Locate the cell with the specified text and output its (X, Y) center coordinate. 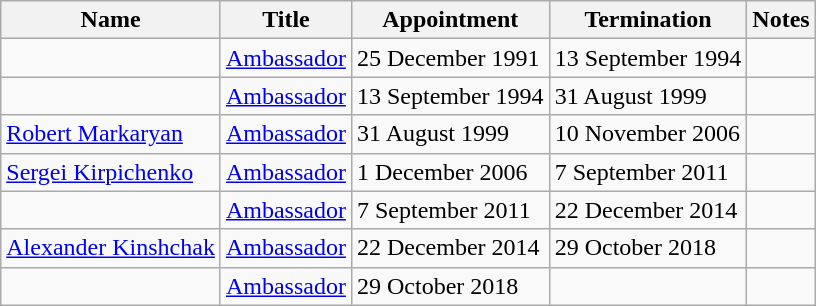
25 December 1991 (450, 58)
Robert Markaryan (111, 134)
1 December 2006 (450, 172)
Name (111, 20)
Notes (781, 20)
Termination (648, 20)
Alexander Kinshchak (111, 248)
Sergei Kirpichenko (111, 172)
10 November 2006 (648, 134)
Appointment (450, 20)
Title (286, 20)
